From the cell containing the given text, extract its center point as [X, Y] coordinate. 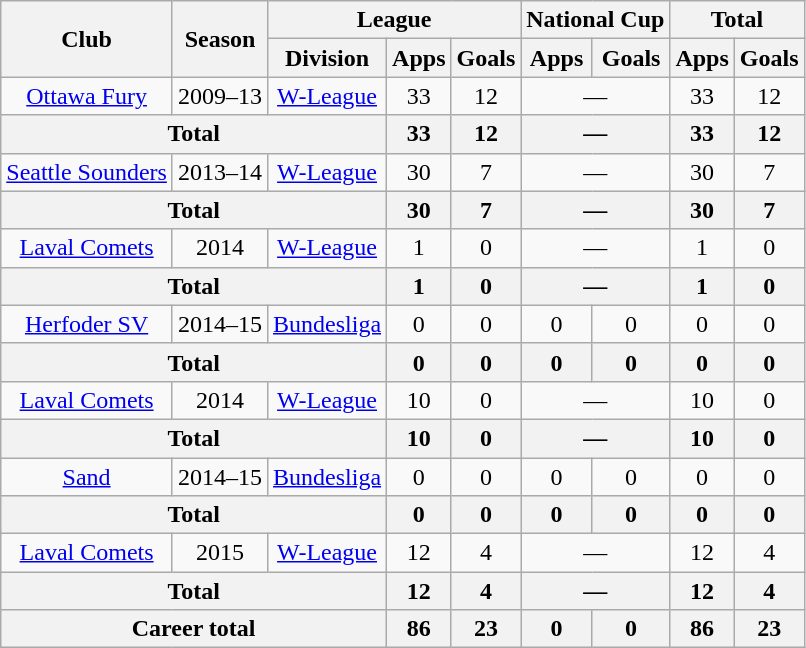
2015 [220, 553]
Club [87, 39]
Sand [87, 477]
2013–14 [220, 172]
National Cup [596, 20]
Career total [194, 629]
2009–13 [220, 96]
Herfoder SV [87, 324]
Season [220, 39]
Division [328, 58]
Seattle Sounders [87, 172]
Ottawa Fury [87, 96]
League [394, 20]
